Find where the given text appears and provide that cell's center as (x, y) coordinate. 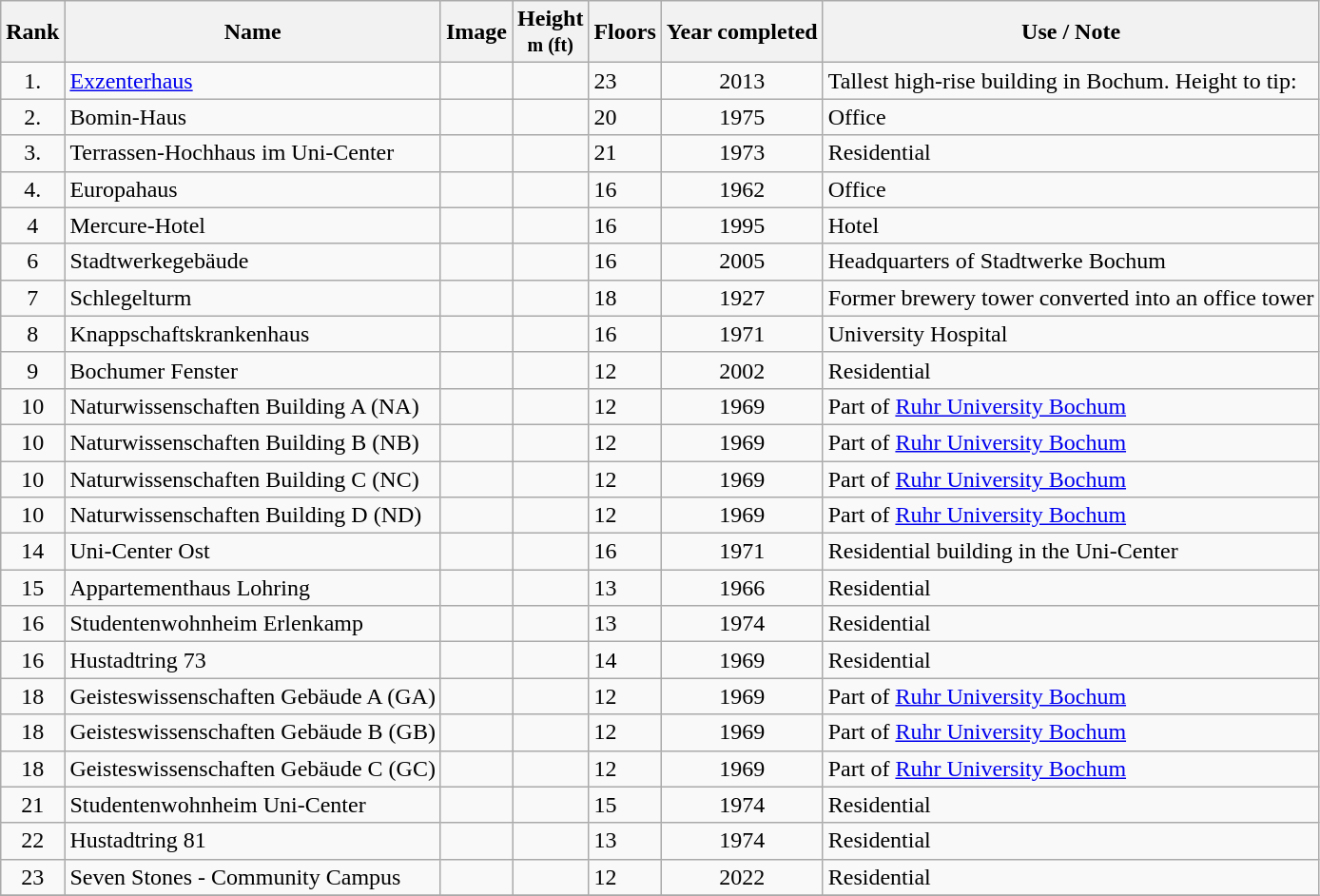
1975 (742, 117)
Bochumer Fenster (253, 370)
Schlegelturm (253, 298)
Studentenwohnheim Erlenkamp (253, 624)
Name (253, 32)
Bomin-Haus (253, 117)
4. (32, 189)
1962 (742, 189)
Europahaus (253, 189)
2005 (742, 262)
2002 (742, 370)
Tallest high-rise building in Bochum. Height to tip: (1071, 81)
4 (32, 225)
Floors (625, 32)
20 (625, 117)
Appartementhaus Lohring (253, 588)
Naturwissenschaften Building D (ND) (253, 516)
Image (476, 32)
9 (32, 370)
Heightm (ft) (551, 32)
Hustadtring 81 (253, 841)
Mercure-Hotel (253, 225)
Terrassen-Hochhaus im Uni-Center (253, 153)
Geisteswissenschaften Gebäude B (GB) (253, 732)
Residential building in the Uni-Center (1071, 552)
Geisteswissenschaften Gebäude C (GC) (253, 769)
Naturwissenschaften Building B (NB) (253, 442)
7 (32, 298)
1973 (742, 153)
8 (32, 334)
Seven Stones - Community Campus (253, 877)
1. (32, 81)
Use / Note (1071, 32)
3. (32, 153)
Studentenwohnheim Uni-Center (253, 805)
Geisteswissenschaften Gebäude A (GA) (253, 696)
University Hospital (1071, 334)
1966 (742, 588)
2013 (742, 81)
Knappschaftskrankenhaus (253, 334)
1927 (742, 298)
Hotel (1071, 225)
2. (32, 117)
Hustadtring 73 (253, 660)
Naturwissenschaften Building C (NC) (253, 478)
Stadtwerkegebäude (253, 262)
2022 (742, 877)
6 (32, 262)
Rank (32, 32)
22 (32, 841)
Uni-Center Ost (253, 552)
Former brewery tower converted into an office tower (1071, 298)
Naturwissenschaften Building A (NA) (253, 406)
1995 (742, 225)
Headquarters of Stadtwerke Bochum (1071, 262)
Exzenterhaus (253, 81)
Year completed (742, 32)
